Provide the (x, y) coordinate of the cell's center where the given text is located.  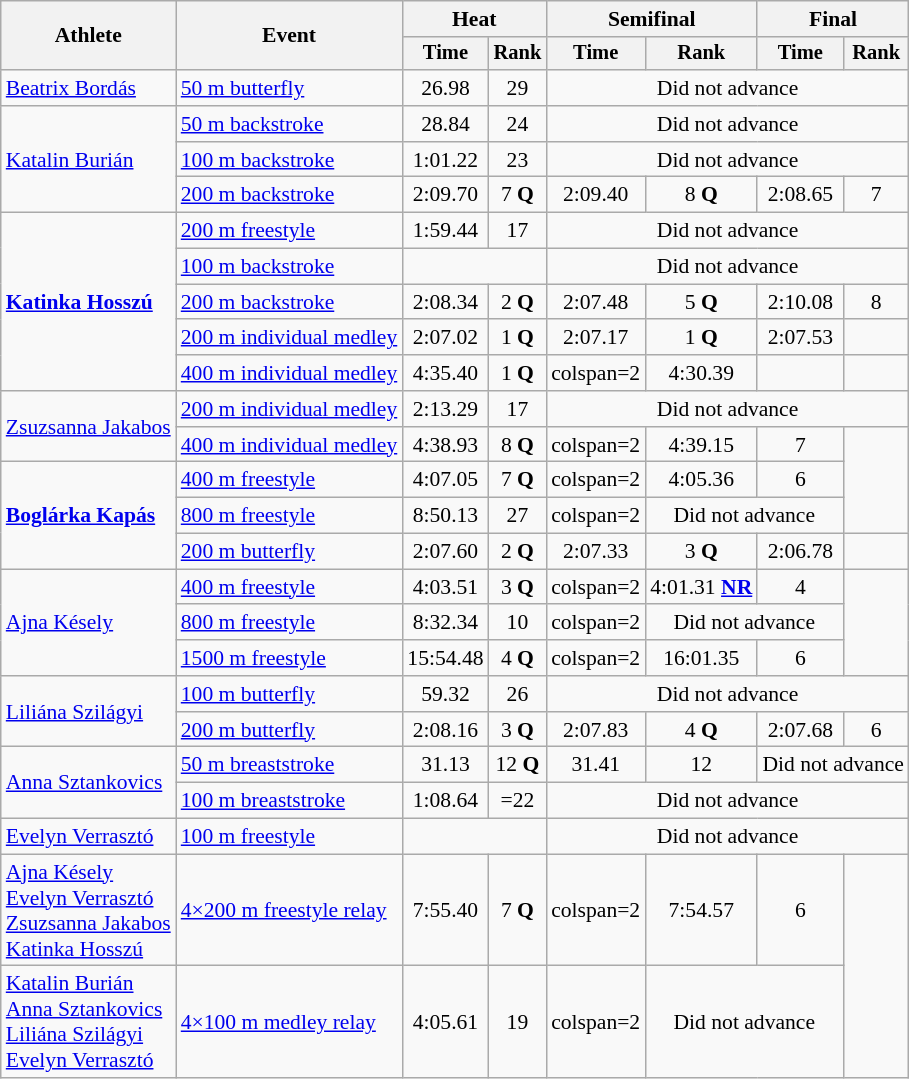
4:05.36 (701, 480)
4:01.31 NR (701, 587)
12 Q (518, 765)
2:09.40 (596, 195)
Katalin BuriánAnna SztankovicsLiliána SzilágyiEvelyn Verrasztó (88, 1022)
Ajna KéselyEvelyn VerrasztóZsuzsanna JakabosKatinka Hosszú (88, 910)
1:59.44 (445, 231)
4×100 m medley relay (290, 1022)
7:54.57 (701, 910)
4:30.39 (701, 373)
2:08.34 (445, 302)
24 (518, 124)
12 (701, 765)
Heat (474, 19)
5 Q (701, 302)
Boglárka Kapás (88, 516)
31.13 (445, 765)
1500 m freestyle (290, 658)
2:07.53 (800, 338)
=22 (518, 801)
2:07.48 (596, 302)
31.41 (596, 765)
4:35.40 (445, 373)
8:50.13 (445, 516)
Athlete (88, 36)
2:10.08 (800, 302)
2:08.16 (445, 730)
2:07.33 (596, 552)
2:09.70 (445, 195)
100 m freestyle (290, 837)
8:32.34 (445, 623)
50 m backstroke (290, 124)
10 (518, 623)
1:01.22 (445, 160)
Zsuzsanna Jakabos (88, 426)
4:03.51 (445, 587)
19 (518, 1022)
2:08.65 (800, 195)
50 m butterfly (290, 88)
Semifinal (652, 19)
4:07.05 (445, 480)
2:07.02 (445, 338)
50 m breaststroke (290, 765)
29 (518, 88)
2:07.17 (596, 338)
4:39.15 (701, 445)
2:07.83 (596, 730)
26 (518, 694)
23 (518, 160)
8 (876, 302)
7:55.40 (445, 910)
Katinka Hosszú (88, 302)
Beatrix Bordás (88, 88)
4:38.93 (445, 445)
2:07.60 (445, 552)
Ajna Késely (88, 622)
26.98 (445, 88)
Event (290, 36)
4 (800, 587)
100 m butterfly (290, 694)
15:54.48 (445, 658)
1:08.64 (445, 801)
Anna Sztankovics (88, 782)
16:01.35 (701, 658)
28.84 (445, 124)
4×200 m freestyle relay (290, 910)
100 m breaststroke (290, 801)
2:06.78 (800, 552)
Evelyn Verrasztó (88, 837)
27 (518, 516)
4:05.61 (445, 1022)
Final (833, 19)
2:13.29 (445, 409)
Katalin Burián (88, 160)
200 m freestyle (290, 231)
59.32 (445, 694)
Liliána Szilágyi (88, 712)
2:07.68 (800, 730)
